Provide the (x, y) coordinate of the cell's center where the given text is located.  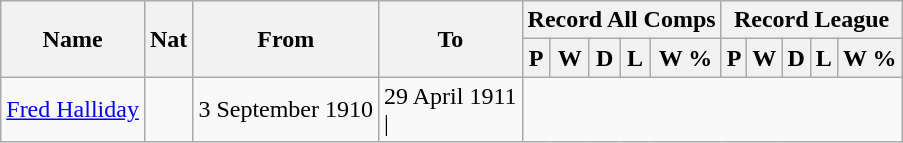
Name (73, 39)
From (286, 39)
Record League (812, 20)
3 September 1910 (286, 110)
Fred Halliday (73, 110)
Record All Comps (622, 20)
Nat (168, 39)
29 April 1911| (451, 110)
To (451, 39)
